Determine the [x, y] coordinate at the center of the cell enclosing the given text.  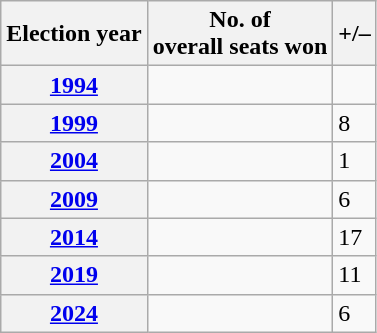
2009 [74, 199]
+/– [354, 34]
2014 [74, 237]
1994 [74, 85]
8 [354, 123]
11 [354, 275]
17 [354, 237]
2024 [74, 313]
1999 [74, 123]
No. ofoverall seats won [240, 34]
1 [354, 161]
Election year [74, 34]
2004 [74, 161]
2019 [74, 275]
